Scan for the cell matching the given text and deliver its [X, Y] coordinate at center. 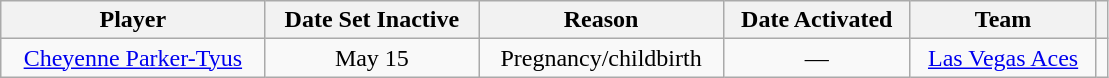
Pregnancy/childbirth [601, 58]
May 15 [372, 58]
Date Activated [816, 20]
Cheyenne Parker-Tyus [133, 58]
Date Set Inactive [372, 20]
Player [133, 20]
— [816, 58]
Las Vegas Aces [1003, 58]
Reason [601, 20]
Team [1003, 20]
